Extract the [X, Y] coordinate from the center of the cell holding the provided text.  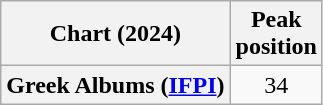
Greek Albums (IFPI) [116, 85]
Peakposition [276, 34]
34 [276, 85]
Chart (2024) [116, 34]
